From the cell containing the given text, extract its center point as (x, y) coordinate. 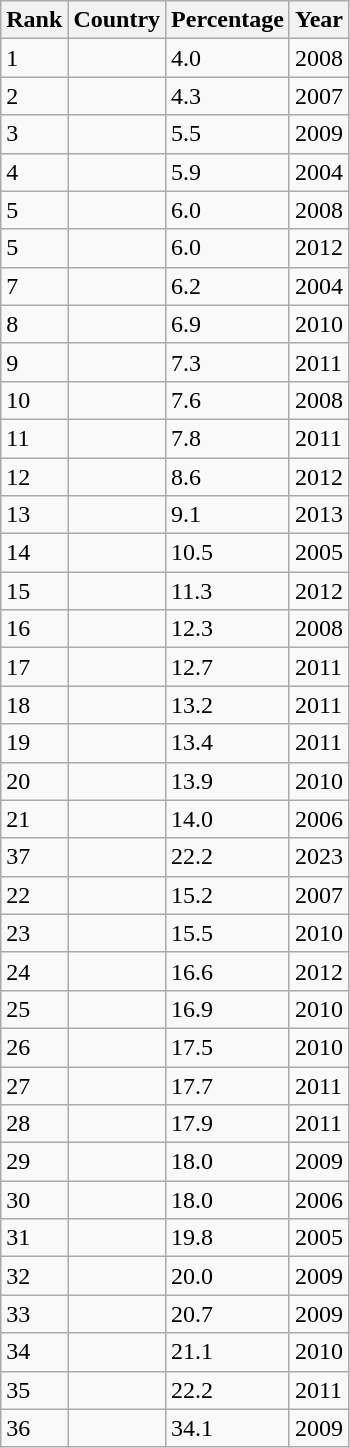
13.4 (228, 743)
12.7 (228, 667)
8 (34, 324)
29 (34, 1162)
34 (34, 1352)
Rank (34, 20)
13 (34, 515)
17 (34, 667)
12 (34, 477)
28 (34, 1124)
16.6 (228, 971)
36 (34, 1428)
7.6 (228, 400)
10.5 (228, 553)
20 (34, 781)
9.1 (228, 515)
2 (34, 96)
17.9 (228, 1124)
3 (34, 134)
24 (34, 971)
20.7 (228, 1314)
26 (34, 1047)
35 (34, 1390)
9 (34, 362)
4.0 (228, 58)
15.5 (228, 933)
19.8 (228, 1238)
23 (34, 933)
5.5 (228, 134)
12.3 (228, 629)
5.9 (228, 172)
14 (34, 553)
20.0 (228, 1276)
21 (34, 819)
8.6 (228, 477)
1 (34, 58)
7 (34, 286)
22 (34, 895)
6.9 (228, 324)
7.8 (228, 438)
14.0 (228, 819)
4.3 (228, 96)
Country (117, 20)
32 (34, 1276)
31 (34, 1238)
15 (34, 591)
13.2 (228, 705)
16 (34, 629)
4 (34, 172)
17.5 (228, 1047)
19 (34, 743)
Year (318, 20)
18 (34, 705)
34.1 (228, 1428)
17.7 (228, 1085)
Percentage (228, 20)
21.1 (228, 1352)
6.2 (228, 286)
16.9 (228, 1009)
2013 (318, 515)
13.9 (228, 781)
11.3 (228, 591)
15.2 (228, 895)
11 (34, 438)
27 (34, 1085)
2023 (318, 857)
30 (34, 1200)
7.3 (228, 362)
10 (34, 400)
33 (34, 1314)
25 (34, 1009)
37 (34, 857)
